Detect which cell encompasses the target text, then output its [x, y] center coordinate. 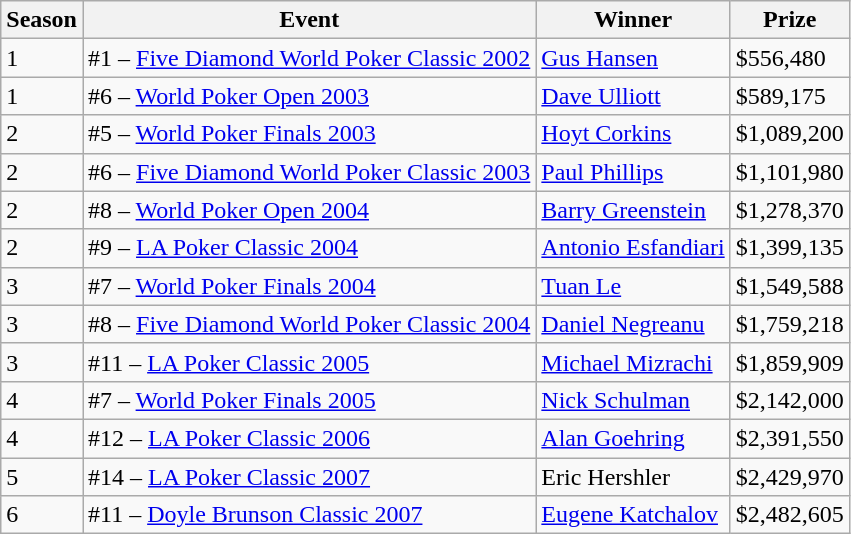
#6 – Five Diamond World Poker Classic 2003 [308, 172]
$2,429,970 [790, 477]
Daniel Negreanu [633, 324]
#14 – LA Poker Classic 2007 [308, 477]
#9 – LA Poker Classic 2004 [308, 248]
Alan Goehring [633, 438]
#8 – World Poker Open 2004 [308, 210]
$589,175 [790, 96]
Antonio Esfandiari [633, 248]
Barry Greenstein [633, 210]
#6 – World Poker Open 2003 [308, 96]
$1,759,218 [790, 324]
#7 – World Poker Finals 2004 [308, 286]
#11 – LA Poker Classic 2005 [308, 362]
Tuan Le [633, 286]
Winner [633, 20]
Eugene Katchalov [633, 515]
$1,278,370 [790, 210]
6 [42, 515]
$1,859,909 [790, 362]
Michael Mizrachi [633, 362]
$2,142,000 [790, 400]
Nick Schulman [633, 400]
Eric Hershler [633, 477]
Gus Hansen [633, 58]
Prize [790, 20]
#7 – World Poker Finals 2005 [308, 400]
$2,391,550 [790, 438]
#5 – World Poker Finals 2003 [308, 134]
Dave Ulliott [633, 96]
Hoyt Corkins [633, 134]
Event [308, 20]
$1,399,135 [790, 248]
#8 – Five Diamond World Poker Classic 2004 [308, 324]
$1,549,588 [790, 286]
$1,101,980 [790, 172]
#1 – Five Diamond World Poker Classic 2002 [308, 58]
#12 – LA Poker Classic 2006 [308, 438]
$556,480 [790, 58]
Season [42, 20]
Paul Phillips [633, 172]
#11 – Doyle Brunson Classic 2007 [308, 515]
5 [42, 477]
$1,089,200 [790, 134]
$2,482,605 [790, 515]
